Return the (X, Y) coordinate for the center point of the cell that contains the specified text.  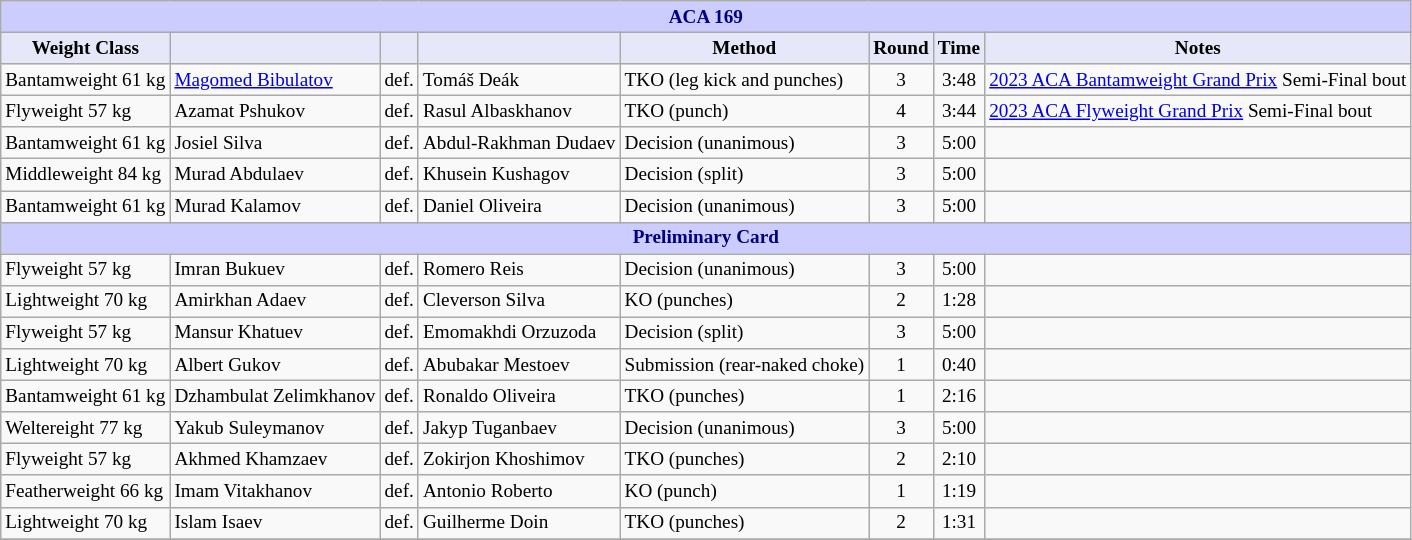
2023 ACA Bantamweight Grand Prix Semi-Final bout (1198, 80)
Azamat Pshukov (275, 111)
Submission (rear-naked choke) (744, 365)
1:19 (958, 491)
Time (958, 48)
2:16 (958, 396)
Middleweight 84 kg (86, 175)
Method (744, 48)
Abubakar Mestoev (519, 365)
Albert Gukov (275, 365)
Khusein Kushagov (519, 175)
Round (902, 48)
Cleverson Silva (519, 301)
Dzhambulat Zelimkhanov (275, 396)
Weltereight 77 kg (86, 428)
Zokirjon Khoshimov (519, 460)
1:28 (958, 301)
KO (punch) (744, 491)
3:44 (958, 111)
TKO (punch) (744, 111)
KO (punches) (744, 301)
2:10 (958, 460)
Akhmed Khamzaev (275, 460)
Murad Kalamov (275, 206)
Magomed Bibulatov (275, 80)
Daniel Oliveira (519, 206)
Notes (1198, 48)
Amirkhan Adaev (275, 301)
Tomáš Deák (519, 80)
1:31 (958, 523)
Josiel Silva (275, 143)
Abdul-Rakhman Dudaev (519, 143)
TKO (leg kick and punches) (744, 80)
2023 ACA Flyweight Grand Prix Semi-Final bout (1198, 111)
Ronaldo Oliveira (519, 396)
Jakyp Tuganbaev (519, 428)
ACA 169 (706, 17)
0:40 (958, 365)
4 (902, 111)
Antonio Roberto (519, 491)
Yakub Suleymanov (275, 428)
Mansur Khatuev (275, 333)
Emomakhdi Orzuzoda (519, 333)
Weight Class (86, 48)
Islam Isaev (275, 523)
Preliminary Card (706, 238)
Featherweight 66 kg (86, 491)
Imran Bukuev (275, 270)
Imam Vitakhanov (275, 491)
Murad Abdulaev (275, 175)
Romero Reis (519, 270)
3:48 (958, 80)
Rasul Albaskhanov (519, 111)
Guilherme Doin (519, 523)
